Determine the [x, y] coordinate at the center of the cell enclosing the given text.  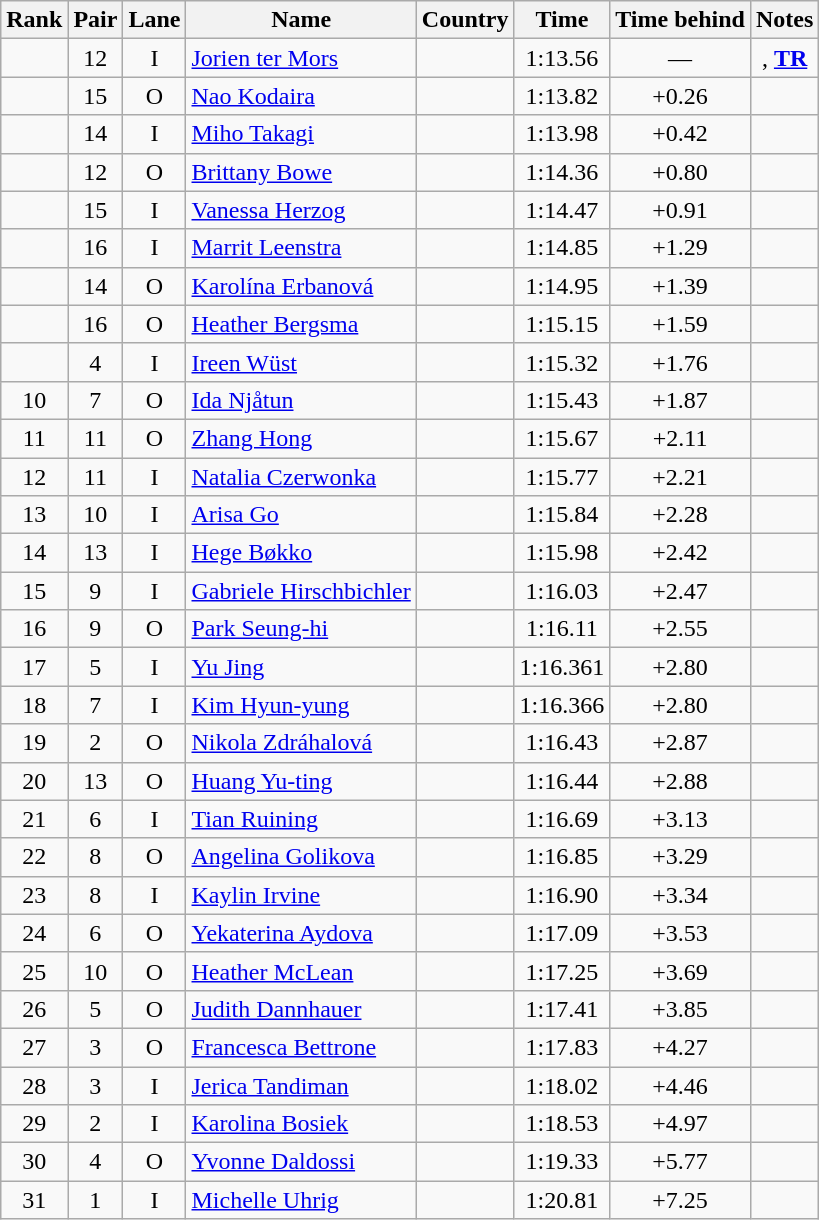
1:14.95 [562, 286]
1:16.11 [562, 629]
Ireen Wüst [301, 362]
Karolina Bosiek [301, 1124]
1:15.98 [562, 553]
24 [34, 933]
Judith Dannhauer [301, 1009]
Yekaterina Aydova [301, 933]
1:15.15 [562, 324]
Michelle Uhrig [301, 1200]
+4.27 [680, 1047]
1:15.43 [562, 400]
Francesca Bettrone [301, 1047]
21 [34, 819]
1:15.84 [562, 515]
Nao Kodaira [301, 96]
+4.97 [680, 1124]
Rank [34, 20]
1:19.33 [562, 1162]
30 [34, 1162]
Natalia Czerwonka [301, 477]
+2.21 [680, 477]
+0.26 [680, 96]
+3.85 [680, 1009]
+0.42 [680, 134]
1:18.02 [562, 1085]
Miho Takagi [301, 134]
+1.76 [680, 362]
+3.13 [680, 819]
1:14.36 [562, 172]
19 [34, 743]
Kaylin Irvine [301, 895]
— [680, 58]
+2.88 [680, 781]
+3.29 [680, 857]
1:13.98 [562, 134]
Karolína Erbanová [301, 286]
+3.34 [680, 895]
1:16.44 [562, 781]
Tian Ruining [301, 819]
1:16.366 [562, 705]
1:14.47 [562, 210]
17 [34, 667]
Angelina Golikova [301, 857]
1:16.03 [562, 591]
1:16.43 [562, 743]
1:16.85 [562, 857]
+2.55 [680, 629]
1:17.09 [562, 933]
1:17.41 [562, 1009]
Notes [784, 20]
, TR [784, 58]
26 [34, 1009]
1:17.25 [562, 971]
Gabriele Hirschbichler [301, 591]
1:18.53 [562, 1124]
Arisa Go [301, 515]
Time behind [680, 20]
+1.87 [680, 400]
+2.47 [680, 591]
27 [34, 1047]
1:15.67 [562, 438]
+3.53 [680, 933]
1:15.77 [562, 477]
1:13.82 [562, 96]
1:16.90 [562, 895]
Heather Bergsma [301, 324]
29 [34, 1124]
22 [34, 857]
+4.46 [680, 1085]
1:16.69 [562, 819]
Time [562, 20]
+2.87 [680, 743]
Jorien ter Mors [301, 58]
Huang Yu-ting [301, 781]
+1.39 [680, 286]
28 [34, 1085]
Lane [154, 20]
Nikola Zdráhalová [301, 743]
+1.59 [680, 324]
+5.77 [680, 1162]
+0.80 [680, 172]
Park Seung-hi [301, 629]
31 [34, 1200]
20 [34, 781]
Jerica Tandiman [301, 1085]
+0.91 [680, 210]
Ida Njåtun [301, 400]
1:20.81 [562, 1200]
+1.29 [680, 248]
1:17.83 [562, 1047]
1 [96, 1200]
Country [465, 20]
+2.42 [680, 553]
25 [34, 971]
18 [34, 705]
Zhang Hong [301, 438]
Pair [96, 20]
Yvonne Daldossi [301, 1162]
Yu Jing [301, 667]
23 [34, 895]
+7.25 [680, 1200]
Vanessa Herzog [301, 210]
1:13.56 [562, 58]
Hege Bøkko [301, 553]
Kim Hyun-yung [301, 705]
1:16.361 [562, 667]
Heather McLean [301, 971]
+2.11 [680, 438]
+2.28 [680, 515]
Brittany Bowe [301, 172]
Marrit Leenstra [301, 248]
1:14.85 [562, 248]
1:15.32 [562, 362]
+3.69 [680, 971]
Name [301, 20]
